Identify which cell holds the provided text, then report its [X, Y] central coordinate. 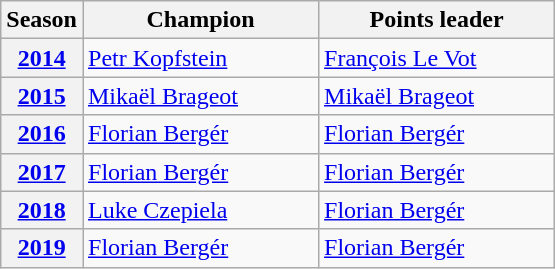
Season [42, 20]
2017 [42, 172]
Points leader [437, 20]
2016 [42, 134]
2018 [42, 210]
2014 [42, 58]
François Le Vot [437, 58]
Luke Czepiela [200, 210]
Petr Kopfstein [200, 58]
2015 [42, 96]
2019 [42, 248]
Champion [200, 20]
